From the cell containing the given text, extract its center point as [x, y] coordinate. 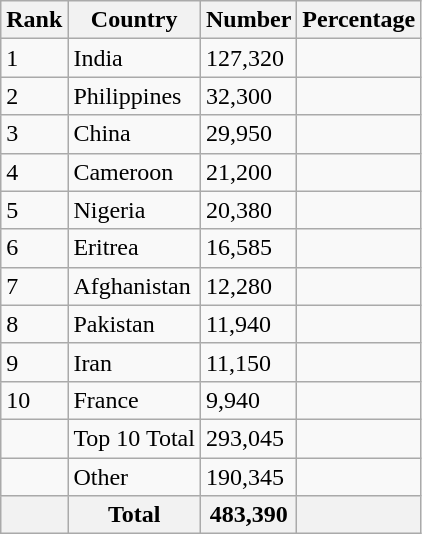
Nigeria [134, 210]
6 [34, 248]
Afghanistan [134, 286]
20,380 [248, 210]
10 [34, 400]
483,390 [248, 515]
Country [134, 20]
Rank [34, 20]
8 [34, 324]
12,280 [248, 286]
1 [34, 58]
Top 10 Total [134, 438]
Eritrea [134, 248]
Percentage [359, 20]
29,950 [248, 134]
3 [34, 134]
China [134, 134]
11,150 [248, 362]
Pakistan [134, 324]
32,300 [248, 96]
11,940 [248, 324]
16,585 [248, 248]
4 [34, 172]
127,320 [248, 58]
7 [34, 286]
9,940 [248, 400]
2 [34, 96]
Iran [134, 362]
190,345 [248, 477]
Number [248, 20]
France [134, 400]
9 [34, 362]
Other [134, 477]
Total [134, 515]
India [134, 58]
Cameroon [134, 172]
21,200 [248, 172]
5 [34, 210]
293,045 [248, 438]
Philippines [134, 96]
